Detect which cell encompasses the target text, then output its (X, Y) center coordinate. 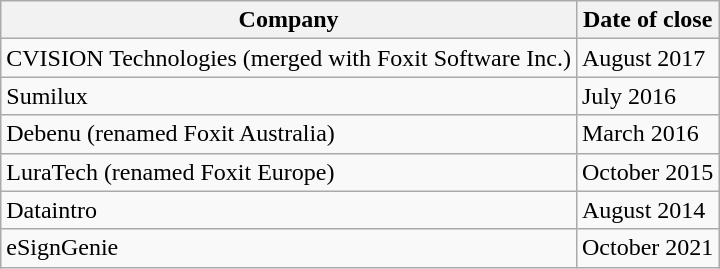
eSignGenie (289, 248)
March 2016 (647, 134)
Company (289, 20)
October 2021 (647, 248)
August 2014 (647, 210)
July 2016 (647, 96)
CVISION Technologies (merged with Foxit Software Inc.) (289, 58)
Sumilux (289, 96)
Debenu (renamed Foxit Australia) (289, 134)
Dataintro (289, 210)
Date of close (647, 20)
August 2017 (647, 58)
LuraTech (renamed Foxit Europe) (289, 172)
October 2015 (647, 172)
